Scan for the cell matching the given text and deliver its (X, Y) coordinate at center. 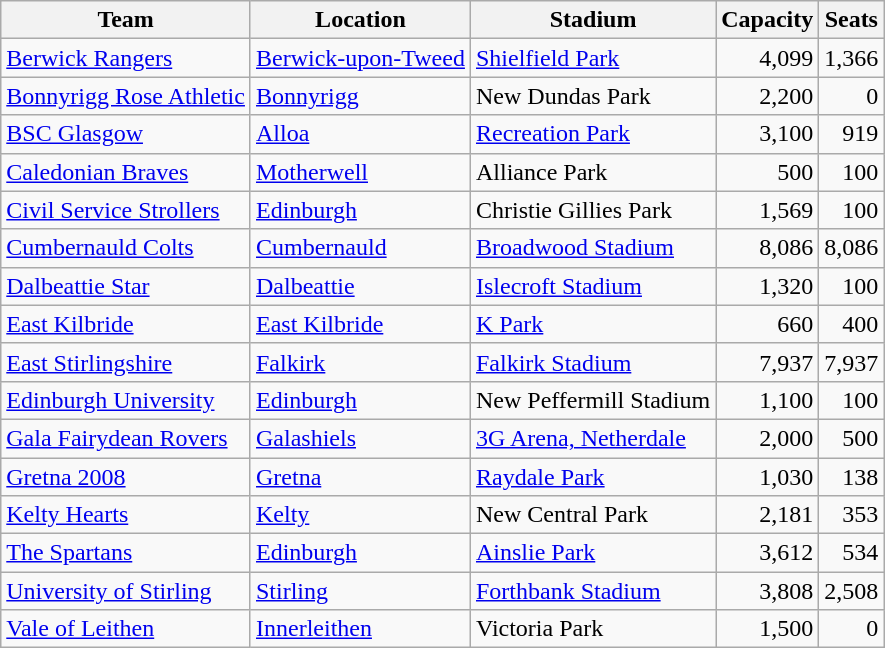
353 (852, 515)
660 (768, 324)
Gretna 2008 (126, 477)
Caledonian Braves (126, 172)
Recreation Park (592, 134)
534 (852, 553)
1,030 (768, 477)
Ainslie Park (592, 553)
Vale of Leithen (126, 629)
Cumbernauld (360, 248)
400 (852, 324)
Galashiels (360, 438)
Berwick-upon-Tweed (360, 58)
4,099 (768, 58)
Cumbernauld Colts (126, 248)
Islecroft Stadium (592, 286)
3G Arena, Netherdale (592, 438)
919 (852, 134)
Bonnyrigg (360, 96)
Alloa (360, 134)
1,500 (768, 629)
Kelty Hearts (126, 515)
Capacity (768, 20)
3,612 (768, 553)
Raydale Park (592, 477)
1,569 (768, 210)
New Dundas Park (592, 96)
138 (852, 477)
Location (360, 20)
1,320 (768, 286)
Broadwood Stadium (592, 248)
Berwick Rangers (126, 58)
Edinburgh University (126, 400)
BSC Glasgow (126, 134)
3,100 (768, 134)
Forthbank Stadium (592, 591)
Stirling (360, 591)
Victoria Park (592, 629)
1,100 (768, 400)
2,000 (768, 438)
New Peffermill Stadium (592, 400)
Gretna (360, 477)
Civil Service Strollers (126, 210)
Alliance Park (592, 172)
Falkirk (360, 362)
Bonnyrigg Rose Athletic (126, 96)
The Spartans (126, 553)
East Stirlingshire (126, 362)
Stadium (592, 20)
K Park (592, 324)
Kelty (360, 515)
1,366 (852, 58)
3,808 (768, 591)
Team (126, 20)
University of Stirling (126, 591)
Christie Gillies Park (592, 210)
Shielfield Park (592, 58)
2,508 (852, 591)
Falkirk Stadium (592, 362)
Dalbeattie (360, 286)
Innerleithen (360, 629)
Seats (852, 20)
Motherwell (360, 172)
New Central Park (592, 515)
2,181 (768, 515)
2,200 (768, 96)
Gala Fairydean Rovers (126, 438)
Dalbeattie Star (126, 286)
